Search for the cell housing the specified text and yield its (X, Y) center coordinate. 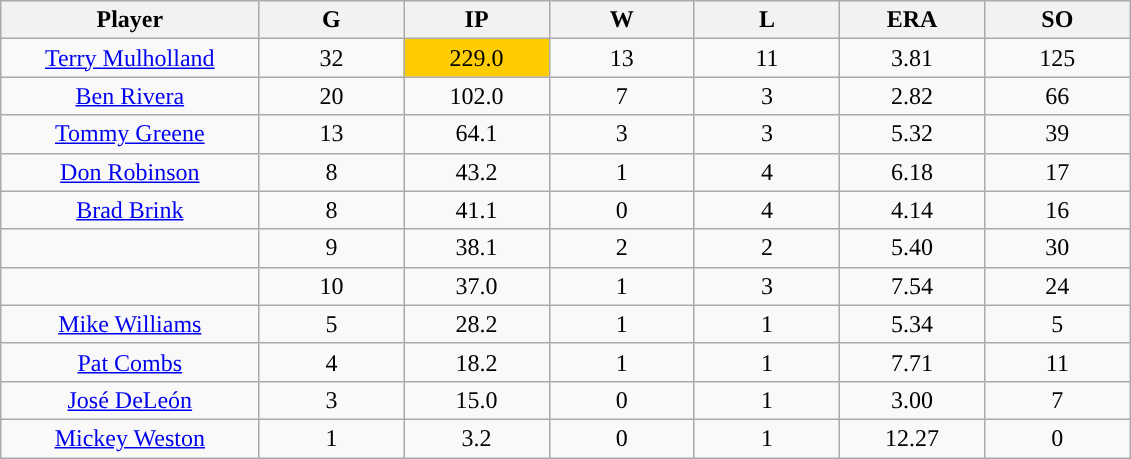
32 (332, 58)
Don Robinson (130, 172)
3.2 (476, 438)
38.1 (476, 248)
5.34 (912, 324)
Player (130, 20)
3.00 (912, 400)
43.2 (476, 172)
39 (1058, 134)
W (622, 20)
7.71 (912, 362)
229.0 (476, 58)
17 (1058, 172)
9 (332, 248)
6.18 (912, 172)
18.2 (476, 362)
5.32 (912, 134)
ERA (912, 20)
37.0 (476, 286)
IP (476, 20)
José DeLeón (130, 400)
4.14 (912, 210)
3.81 (912, 58)
5.40 (912, 248)
Mickey Weston (130, 438)
2.82 (912, 96)
G (332, 20)
125 (1058, 58)
20 (332, 96)
66 (1058, 96)
102.0 (476, 96)
41.1 (476, 210)
64.1 (476, 134)
24 (1058, 286)
Terry Mulholland (130, 58)
Tommy Greene (130, 134)
28.2 (476, 324)
7.54 (912, 286)
12.27 (912, 438)
SO (1058, 20)
Brad Brink (130, 210)
15.0 (476, 400)
10 (332, 286)
Pat Combs (130, 362)
Mike Williams (130, 324)
16 (1058, 210)
Ben Rivera (130, 96)
30 (1058, 248)
L (766, 20)
